From the cell containing the given text, extract its center point as (X, Y) coordinate. 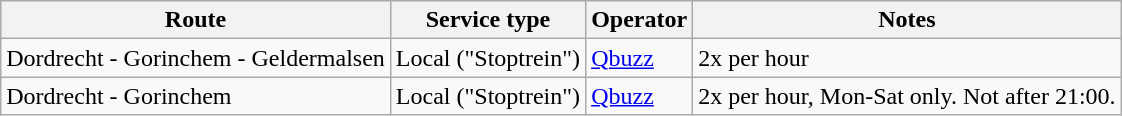
Route (196, 20)
Dordrecht - Gorinchem - Geldermalsen (196, 58)
Dordrecht - Gorinchem (196, 96)
Operator (640, 20)
2x per hour, Mon-Sat only. Not after 21:00. (907, 96)
Service type (488, 20)
Notes (907, 20)
2x per hour (907, 58)
